For the text-containing cell, return its midpoint in (X, Y) coordinate format. 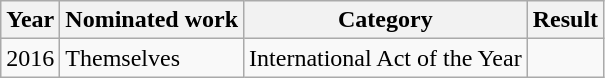
Category (386, 20)
Nominated work (152, 20)
Themselves (152, 58)
Result (565, 20)
Year (30, 20)
International Act of the Year (386, 58)
2016 (30, 58)
